Return (X, Y) of the center of cell containing provided text 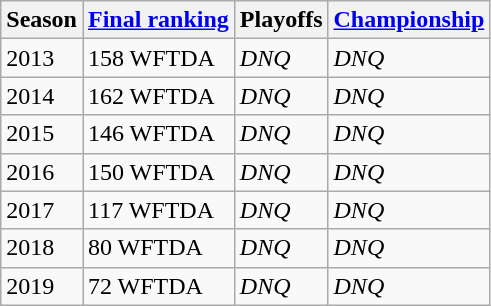
2018 (42, 248)
2014 (42, 96)
146 WFTDA (158, 134)
Final ranking (158, 20)
2013 (42, 58)
2016 (42, 172)
72 WFTDA (158, 286)
Season (42, 20)
158 WFTDA (158, 58)
2015 (42, 134)
Playoffs (281, 20)
117 WFTDA (158, 210)
150 WFTDA (158, 172)
162 WFTDA (158, 96)
Championship (409, 20)
2017 (42, 210)
80 WFTDA (158, 248)
2019 (42, 286)
